Output the [X, Y] coordinate of the center of the cell containing the given text.  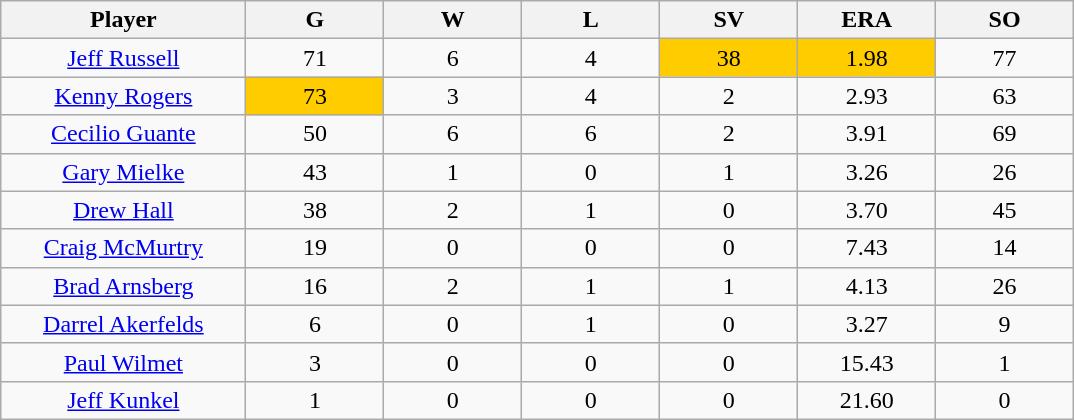
63 [1005, 96]
G [315, 20]
3.26 [867, 172]
3.27 [867, 324]
ERA [867, 20]
2.93 [867, 96]
15.43 [867, 362]
50 [315, 134]
Jeff Russell [124, 58]
4.13 [867, 286]
3.91 [867, 134]
7.43 [867, 248]
45 [1005, 210]
SV [729, 20]
Kenny Rogers [124, 96]
Cecilio Guante [124, 134]
73 [315, 96]
Gary Mielke [124, 172]
1.98 [867, 58]
Jeff Kunkel [124, 400]
14 [1005, 248]
77 [1005, 58]
Paul Wilmet [124, 362]
43 [315, 172]
16 [315, 286]
3.70 [867, 210]
Craig McMurtry [124, 248]
19 [315, 248]
Darrel Akerfelds [124, 324]
69 [1005, 134]
W [453, 20]
9 [1005, 324]
L [591, 20]
Drew Hall [124, 210]
Player [124, 20]
71 [315, 58]
Brad Arnsberg [124, 286]
SO [1005, 20]
21.60 [867, 400]
